Scan for the cell matching the given text and deliver its (X, Y) coordinate at center. 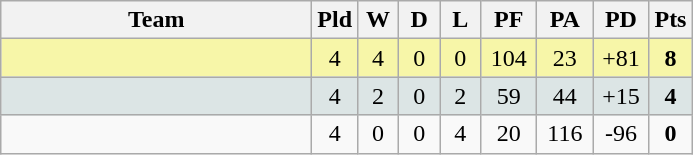
+81 (621, 58)
+15 (621, 96)
D (420, 20)
PD (621, 20)
L (460, 20)
59 (509, 96)
W (378, 20)
Pts (670, 20)
23 (565, 58)
116 (565, 134)
20 (509, 134)
104 (509, 58)
8 (670, 58)
-96 (621, 134)
Pld (335, 20)
Team (156, 20)
44 (565, 96)
PF (509, 20)
PA (565, 20)
